Search for the cell housing the specified text and yield its [x, y] center coordinate. 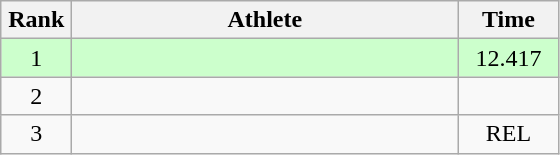
Rank [36, 20]
REL [508, 134]
1 [36, 58]
3 [36, 134]
12.417 [508, 58]
2 [36, 96]
Athlete [265, 20]
Time [508, 20]
